For the text-containing cell, return its midpoint in [x, y] coordinate format. 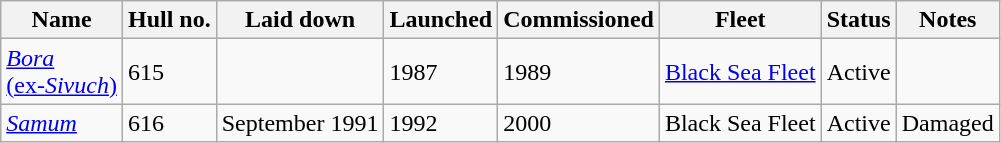
Bora(ex-Sivuch) [62, 72]
Status [858, 20]
616 [169, 123]
Name [62, 20]
Hull no. [169, 20]
Launched [441, 20]
Laid down [300, 20]
1992 [441, 123]
September 1991 [300, 123]
615 [169, 72]
Samum [62, 123]
1987 [441, 72]
1989 [579, 72]
Commissioned [579, 20]
Fleet [740, 20]
2000 [579, 123]
Damaged [948, 123]
Notes [948, 20]
